Provide the (x, y) coordinate of the cell's center where the given text is located.  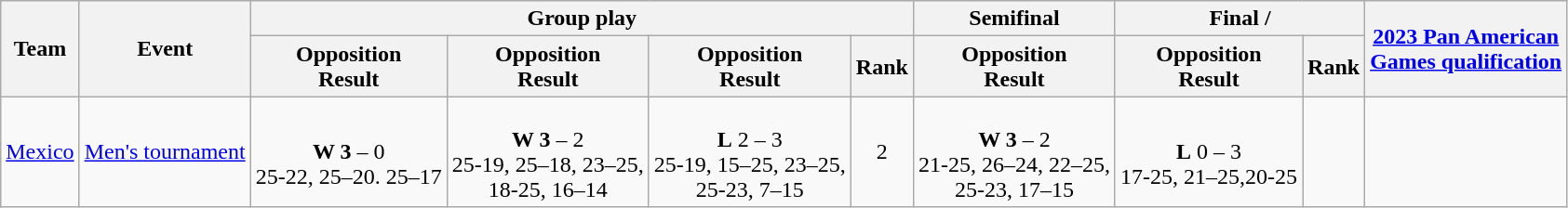
Team (40, 48)
L 0 – 317-25, 21–25,20-25 (1208, 152)
Semifinal (1014, 19)
Event (165, 48)
W 3 – 221-25, 26–24, 22–25,25-23, 17–15 (1014, 152)
L 2 – 325-19, 15–25, 23–25,25-23, 7–15 (750, 152)
Men's tournament (165, 152)
W 3 – 225-19, 25–18, 23–25,18-25, 16–14 (547, 152)
W 3 – 025-22, 25–20. 25–17 (348, 152)
2023 Pan American Games qualification (1467, 48)
Mexico (40, 152)
2 (882, 152)
Final / (1240, 19)
Group play (582, 19)
